Capture the cell that displays the provided text and extract its (x, y) central coordinate. 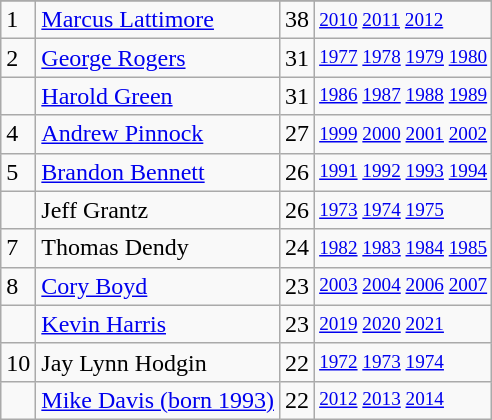
4 (18, 134)
1991 1992 1993 1994 (404, 172)
5 (18, 172)
George Rogers (158, 58)
8 (18, 286)
27 (298, 134)
Mike Davis (born 1993) (158, 400)
2019 2020 2021 (404, 324)
Kevin Harris (158, 324)
2003 2004 2006 2007 (404, 286)
Cory Boyd (158, 286)
1973 1974 1975 (404, 210)
1 (18, 20)
Brandon Bennett (158, 172)
Thomas Dendy (158, 248)
2012 2013 2014 (404, 400)
1999 2000 2001 2002 (404, 134)
Marcus Lattimore (158, 20)
1982 1983 1984 1985 (404, 248)
Jeff Grantz (158, 210)
1977 1978 1979 1980 (404, 58)
Jay Lynn Hodgin (158, 362)
24 (298, 248)
Andrew Pinnock (158, 134)
2 (18, 58)
38 (298, 20)
Harold Green (158, 96)
1986 1987 1988 1989 (404, 96)
2010 2011 2012 (404, 20)
7 (18, 248)
10 (18, 362)
1972 1973 1974 (404, 362)
